Return the (x, y) coordinate for the center point of the cell that contains the specified text.  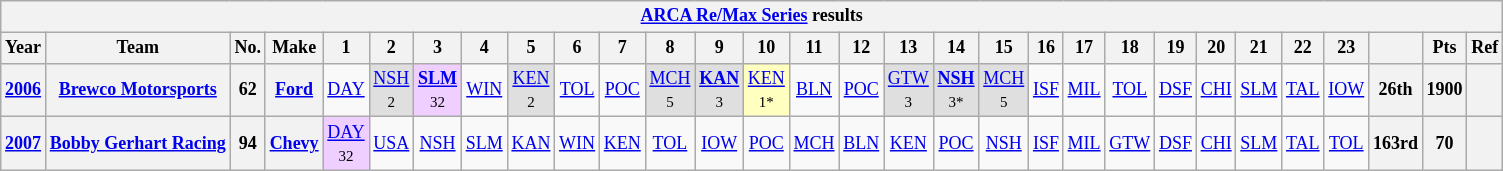
KEN1* (766, 90)
Make (294, 48)
Bobby Gerhart Racing (138, 144)
26th (1396, 90)
DAY32 (346, 144)
3 (438, 48)
2 (392, 48)
6 (578, 48)
4 (484, 48)
10 (766, 48)
17 (1084, 48)
GTW (1130, 144)
70 (1444, 144)
Pts (1444, 48)
22 (1303, 48)
8 (670, 48)
20 (1216, 48)
163rd (1396, 144)
Year (24, 48)
15 (1004, 48)
94 (248, 144)
NSH2 (392, 90)
USA (392, 144)
No. (248, 48)
KAN3 (720, 90)
14 (956, 48)
12 (862, 48)
9 (720, 48)
KAN (531, 144)
16 (1046, 48)
Brewco Motorsports (138, 90)
Ford (294, 90)
KEN2 (531, 90)
Ref (1485, 48)
18 (1130, 48)
Chevy (294, 144)
11 (814, 48)
5 (531, 48)
2007 (24, 144)
ARCA Re/Max Series results (752, 16)
NSH3* (956, 90)
62 (248, 90)
23 (1346, 48)
DAY (346, 90)
SLM32 (438, 90)
Team (138, 48)
19 (1176, 48)
1 (346, 48)
2006 (24, 90)
GTW3 (909, 90)
21 (1259, 48)
MCH (814, 144)
13 (909, 48)
7 (622, 48)
1900 (1444, 90)
